Return the [X, Y] coordinate for the center point of the cell that contains the specified text.  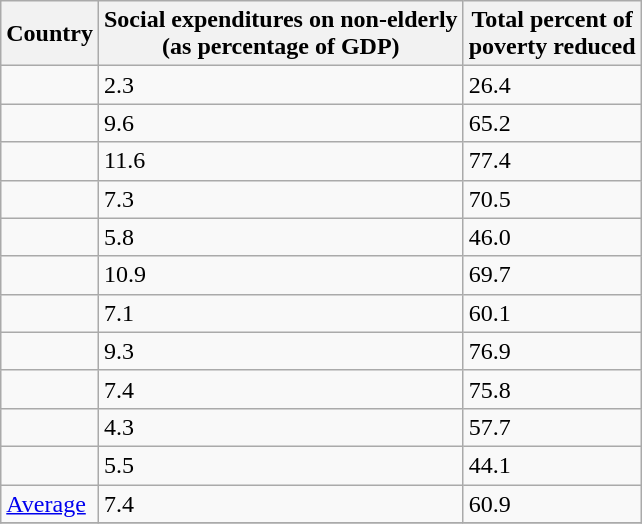
60.9 [552, 503]
7.3 [280, 199]
46.0 [552, 237]
5.5 [280, 465]
Total percent ofpoverty reduced [552, 34]
Average [50, 503]
75.8 [552, 389]
65.2 [552, 123]
26.4 [552, 85]
69.7 [552, 275]
57.7 [552, 427]
Country [50, 34]
9.6 [280, 123]
11.6 [280, 161]
Social expenditures on non-elderly(as percentage of GDP) [280, 34]
60.1 [552, 313]
10.9 [280, 275]
7.1 [280, 313]
76.9 [552, 351]
70.5 [552, 199]
44.1 [552, 465]
77.4 [552, 161]
4.3 [280, 427]
5.8 [280, 237]
9.3 [280, 351]
2.3 [280, 85]
